From the cell containing the given text, extract its center point as [x, y] coordinate. 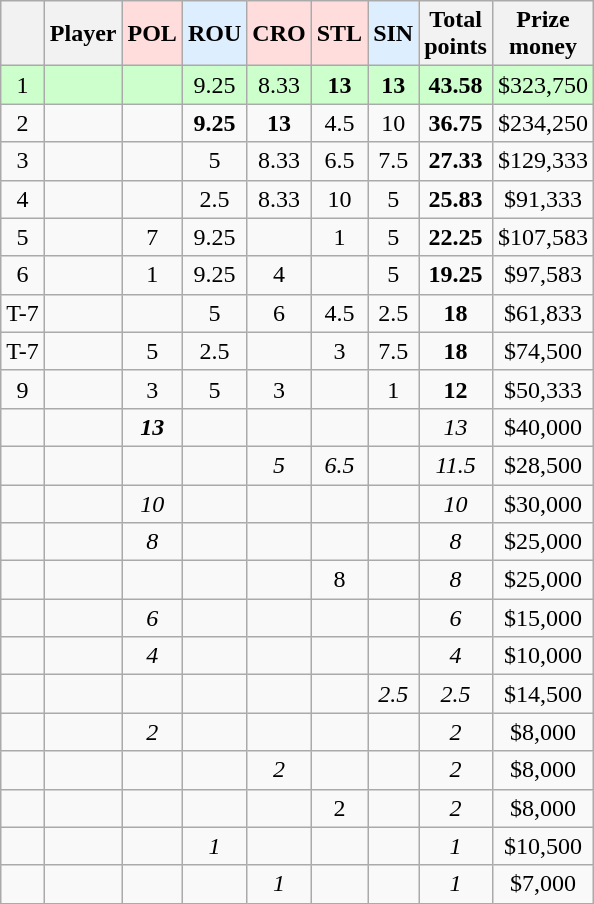
11.5 [456, 465]
$74,500 [542, 351]
$7,000 [542, 884]
CRO [279, 34]
$107,583 [542, 237]
$15,000 [542, 618]
$50,333 [542, 389]
$97,583 [542, 275]
43.58 [456, 85]
$10,000 [542, 656]
$28,500 [542, 465]
19.25 [456, 275]
$129,333 [542, 161]
27.33 [456, 161]
25.83 [456, 199]
9 [23, 389]
POL [152, 34]
$14,500 [542, 694]
STL [339, 34]
ROU [214, 34]
$234,250 [542, 123]
22.25 [456, 237]
Player [83, 34]
SIN [394, 34]
$91,333 [542, 199]
$323,750 [542, 85]
$10,500 [542, 846]
$61,833 [542, 313]
7 [152, 237]
Totalpoints [456, 34]
36.75 [456, 123]
12 [456, 389]
$30,000 [542, 503]
Prizemoney [542, 34]
$40,000 [542, 427]
